Return (X, Y) of the center of cell containing provided text 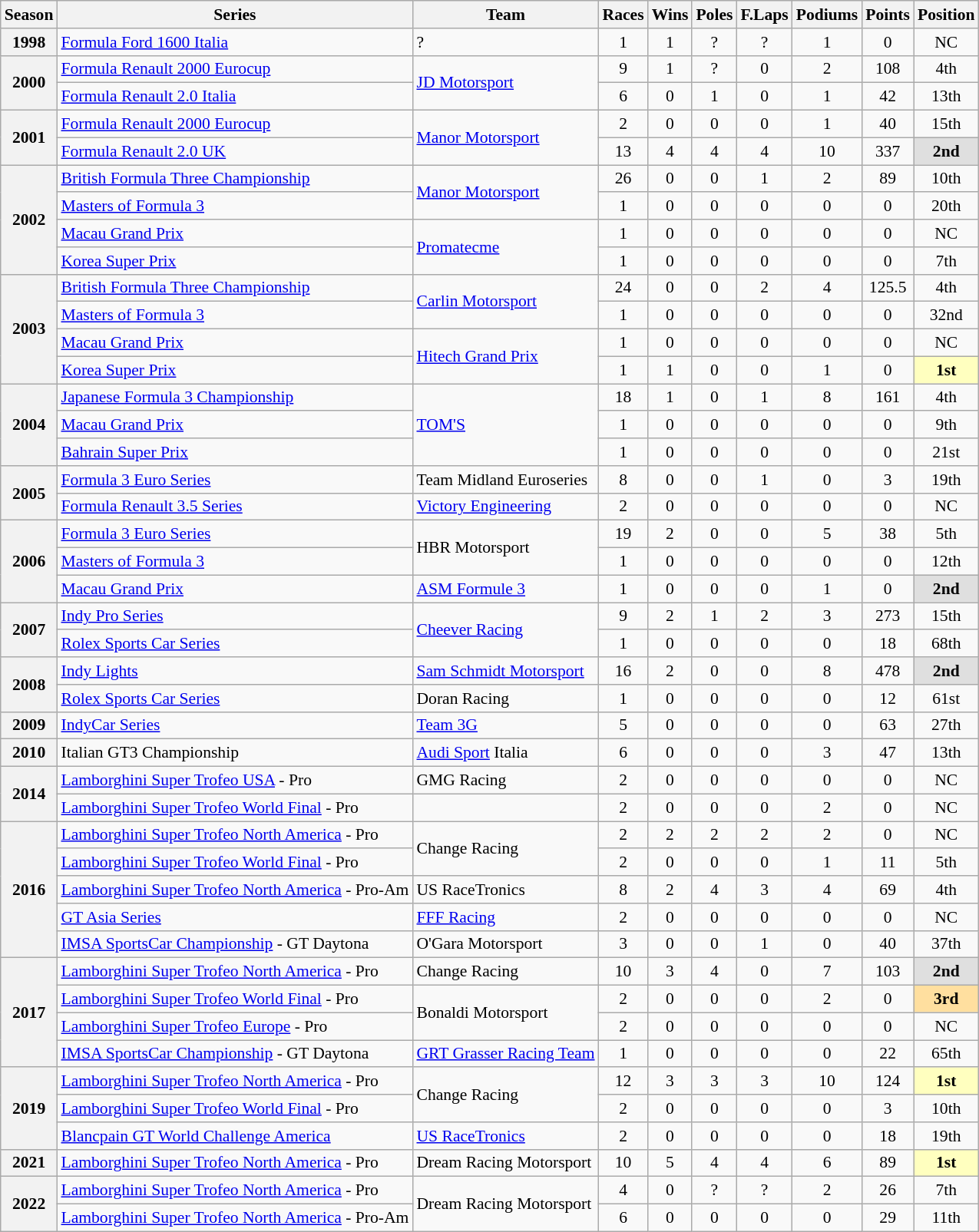
27th (946, 725)
11 (888, 863)
2000 (29, 83)
2004 (29, 425)
24 (623, 288)
2021 (29, 1163)
Bahrain Super Prix (235, 452)
2019 (29, 1108)
Podiums (828, 15)
13 (623, 151)
Sam Schmidt Motorsport (505, 671)
16 (623, 671)
7 (828, 972)
2002 (29, 220)
63 (888, 725)
9th (946, 425)
F.Laps (764, 15)
29 (888, 1218)
2022 (29, 1204)
JD Motorsport (505, 83)
Series (235, 15)
61st (946, 699)
Team (505, 15)
2007 (29, 629)
42 (888, 97)
478 (888, 671)
125.5 (888, 288)
2006 (29, 562)
Lamborghini Super Trofeo Europe - Pro (235, 1026)
Victory Engineering (505, 507)
38 (888, 534)
103 (888, 972)
21st (946, 452)
Indy Pro Series (235, 616)
108 (888, 69)
Audi Sport Italia (505, 753)
2003 (29, 329)
Blancpain GT World Challenge America (235, 1136)
337 (888, 151)
Position (946, 15)
GRT Grasser Racing Team (505, 1054)
Italian GT3 Championship (235, 753)
Formula Ford 1600 Italia (235, 42)
Promatecme (505, 247)
Wins (670, 15)
Poles (714, 15)
69 (888, 890)
3rd (946, 999)
Points (888, 15)
2010 (29, 753)
Formula Renault 3.5 Series (235, 507)
2014 (29, 794)
Doran Racing (505, 699)
1998 (29, 42)
TOM'S (505, 425)
Cheever Racing (505, 629)
12th (946, 562)
2005 (29, 493)
Carlin Motorsport (505, 301)
Hitech Grand Prix (505, 356)
Team 3G (505, 725)
Formula Renault 2.0 UK (235, 151)
2008 (29, 685)
47 (888, 753)
GT Asia Series (235, 917)
20th (946, 206)
11th (946, 1218)
Races (623, 15)
32nd (946, 315)
ASM Formule 3 (505, 589)
124 (888, 1082)
2009 (29, 725)
65th (946, 1054)
Japanese Formula 3 Championship (235, 398)
GMG Racing (505, 781)
IndyCar Series (235, 725)
2016 (29, 890)
Indy Lights (235, 671)
19 (623, 534)
22 (888, 1054)
Bonaldi Motorsport (505, 1013)
O'Gara Motorsport (505, 944)
68th (946, 644)
2001 (29, 138)
273 (888, 616)
Season (29, 15)
37th (946, 944)
Lamborghini Super Trofeo USA - Pro (235, 781)
2017 (29, 1012)
Formula Renault 2.0 Italia (235, 97)
FFF Racing (505, 917)
HBR Motorsport (505, 548)
161 (888, 398)
Team Midland Euroseries (505, 480)
